Provide the (x, y) coordinate of the cell's center where the given text is located.  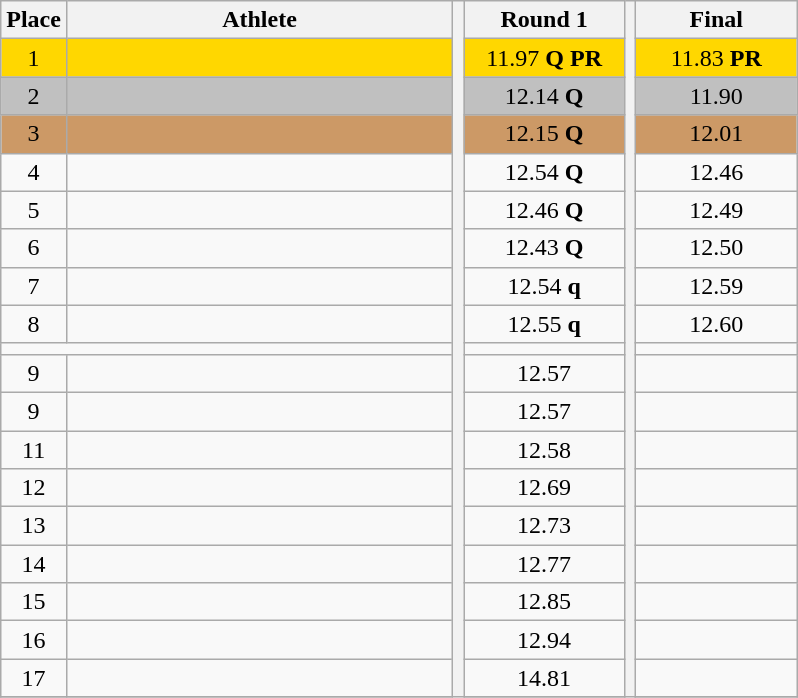
7 (34, 286)
12.58 (544, 449)
4 (34, 172)
5 (34, 210)
2 (34, 96)
11.97 Q PR (544, 58)
6 (34, 248)
12.46 Q (544, 210)
12.49 (716, 210)
11 (34, 449)
Place (34, 20)
12.54 q (544, 286)
3 (34, 134)
12.54 Q (544, 172)
12.69 (544, 488)
12.01 (716, 134)
12.14 Q (544, 96)
15 (34, 602)
12.43 Q (544, 248)
Athlete (259, 20)
13 (34, 526)
12.73 (544, 526)
12.50 (716, 248)
14.81 (544, 678)
12.85 (544, 602)
12 (34, 488)
Round 1 (544, 20)
12.55 q (544, 324)
12.60 (716, 324)
14 (34, 564)
17 (34, 678)
16 (34, 640)
8 (34, 324)
12.59 (716, 286)
12.15 Q (544, 134)
11.83 PR (716, 58)
11.90 (716, 96)
1 (34, 58)
12.46 (716, 172)
12.94 (544, 640)
Final (716, 20)
12.77 (544, 564)
